For the text-containing cell, return its midpoint in (x, y) coordinate format. 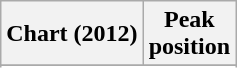
Chart (2012) (72, 34)
Peakposition (189, 34)
